Find where the given text appears and provide that cell's center as (X, Y) coordinate. 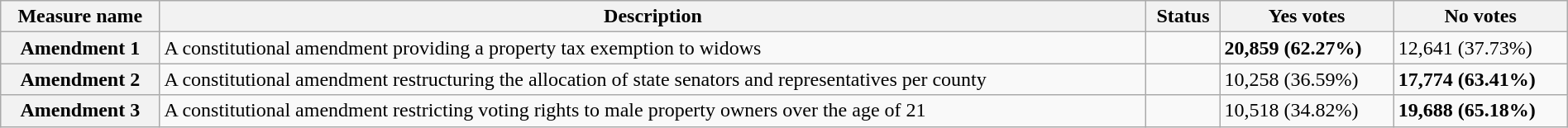
12,641 (37.73%) (1480, 48)
Yes votes (1307, 17)
No votes (1480, 17)
10,518 (34.82%) (1307, 111)
Measure name (80, 17)
10,258 (36.59%) (1307, 79)
A constitutional amendment restricting voting rights to male property owners over the age of 21 (653, 111)
A constitutional amendment restructuring the allocation of state senators and representatives per county (653, 79)
Status (1183, 17)
Description (653, 17)
17,774 (63.41%) (1480, 79)
19,688 (65.18%) (1480, 111)
Amendment 1 (80, 48)
A constitutional amendment providing a property tax exemption to widows (653, 48)
Amendment 2 (80, 79)
Amendment 3 (80, 111)
20,859 (62.27%) (1307, 48)
